Identify which cell holds the provided text, then report its (X, Y) central coordinate. 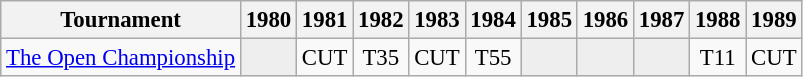
1983 (437, 20)
1987 (661, 20)
1989 (774, 20)
1984 (493, 20)
1982 (381, 20)
1985 (549, 20)
T11 (718, 58)
Tournament (121, 20)
1981 (325, 20)
The Open Championship (121, 58)
1988 (718, 20)
T35 (381, 58)
1986 (605, 20)
T55 (493, 58)
1980 (268, 20)
